Output the (X, Y) coordinate of the center of the cell containing the given text.  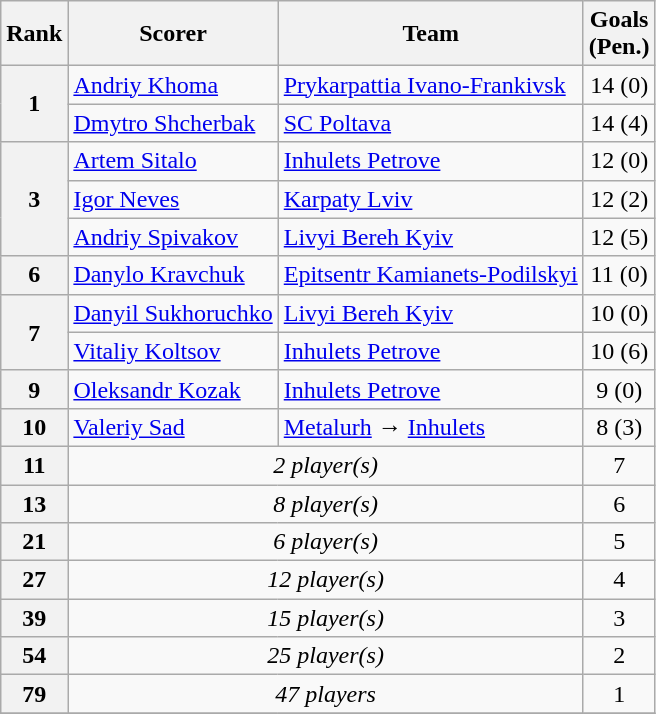
Oleksandr Kozak (173, 389)
Metalurh → Inhulets (430, 427)
12 player(s) (326, 580)
13 (34, 503)
Dmytro Shcherbak (173, 123)
Rank (34, 34)
Team (430, 34)
Vitaliy Koltsov (173, 351)
4 (619, 580)
6 player(s) (326, 542)
10 (6) (619, 351)
10 (34, 427)
8 player(s) (326, 503)
15 player(s) (326, 618)
12 (5) (619, 237)
Andriy Khoma (173, 85)
27 (34, 580)
SC Poltava (430, 123)
8 (3) (619, 427)
47 players (326, 694)
11 (34, 465)
12 (0) (619, 161)
Artem Sitalo (173, 161)
Karpaty Lviv (430, 199)
25 player(s) (326, 656)
2 player(s) (326, 465)
9 (34, 389)
Danyil Sukhoruchko (173, 313)
39 (34, 618)
14 (0) (619, 85)
Goals(Pen.) (619, 34)
Danylo Kravchuk (173, 275)
10 (0) (619, 313)
5 (619, 542)
54 (34, 656)
11 (0) (619, 275)
2 (619, 656)
14 (4) (619, 123)
Prykarpattia Ivano-Frankivsk (430, 85)
79 (34, 694)
21 (34, 542)
Valeriy Sad (173, 427)
Igor Neves (173, 199)
Andriy Spivakov (173, 237)
Scorer (173, 34)
12 (2) (619, 199)
Epitsentr Kamianets-Podilskyi (430, 275)
9 (0) (619, 389)
